Determine the (x, y) coordinate at the center of the cell enclosing the given text.  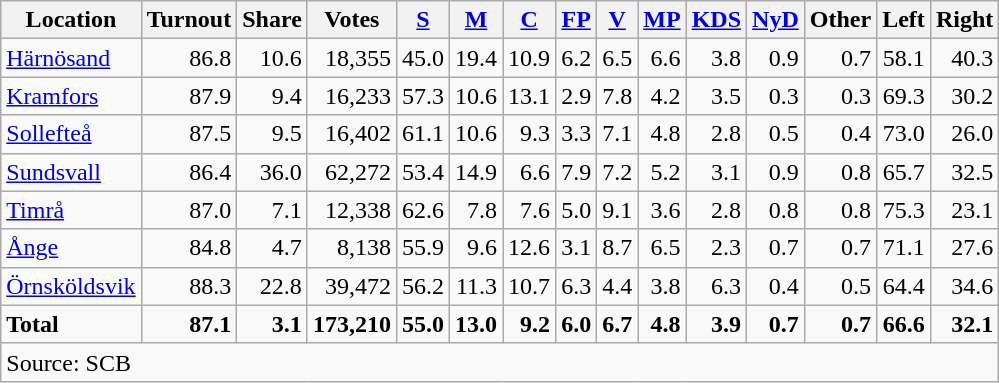
45.0 (422, 58)
36.0 (272, 172)
7.9 (576, 172)
4.2 (662, 96)
Share (272, 20)
6.2 (576, 58)
66.6 (904, 324)
C (530, 20)
Votes (352, 20)
Right (964, 20)
9.2 (530, 324)
57.3 (422, 96)
19.4 (476, 58)
39,472 (352, 286)
87.5 (189, 134)
Örnsköldsvik (71, 286)
9.3 (530, 134)
53.4 (422, 172)
71.1 (904, 248)
23.1 (964, 210)
4.4 (618, 286)
Location (71, 20)
3.6 (662, 210)
Total (71, 324)
6.0 (576, 324)
S (422, 20)
87.1 (189, 324)
Left (904, 20)
Source: SCB (500, 362)
73.0 (904, 134)
M (476, 20)
8.7 (618, 248)
Ånge (71, 248)
86.4 (189, 172)
88.3 (189, 286)
86.8 (189, 58)
34.6 (964, 286)
5.2 (662, 172)
7.6 (530, 210)
6.7 (618, 324)
14.9 (476, 172)
18,355 (352, 58)
61.1 (422, 134)
56.2 (422, 286)
16,402 (352, 134)
27.6 (964, 248)
Timrå (71, 210)
30.2 (964, 96)
3.3 (576, 134)
13.0 (476, 324)
12.6 (530, 248)
84.8 (189, 248)
Turnout (189, 20)
32.1 (964, 324)
58.1 (904, 58)
32.5 (964, 172)
Härnösand (71, 58)
12,338 (352, 210)
Kramfors (71, 96)
7.2 (618, 172)
64.4 (904, 286)
4.7 (272, 248)
9.6 (476, 248)
10.7 (530, 286)
8,138 (352, 248)
FP (576, 20)
55.9 (422, 248)
40.3 (964, 58)
26.0 (964, 134)
Sollefteå (71, 134)
3.5 (716, 96)
2.3 (716, 248)
62,272 (352, 172)
11.3 (476, 286)
16,233 (352, 96)
55.0 (422, 324)
87.9 (189, 96)
13.1 (530, 96)
2.9 (576, 96)
3.9 (716, 324)
22.8 (272, 286)
MP (662, 20)
V (618, 20)
Sundsvall (71, 172)
9.1 (618, 210)
65.7 (904, 172)
87.0 (189, 210)
KDS (716, 20)
62.6 (422, 210)
9.4 (272, 96)
Other (840, 20)
9.5 (272, 134)
69.3 (904, 96)
NyD (776, 20)
5.0 (576, 210)
173,210 (352, 324)
10.9 (530, 58)
75.3 (904, 210)
